From the cell containing the given text, extract its center point as (x, y) coordinate. 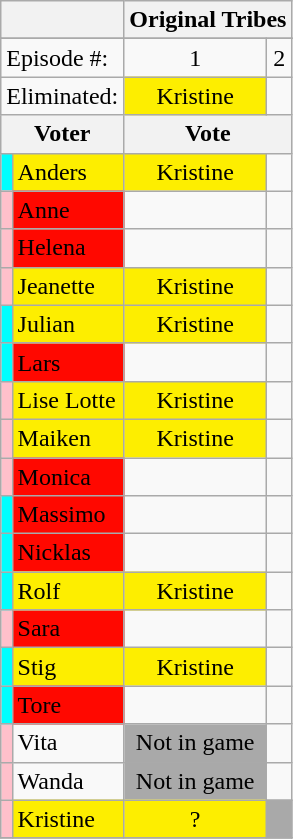
Lise Lotte (68, 400)
Wanda (68, 781)
Massimo (68, 515)
Helena (68, 248)
Jeanette (68, 286)
Anders (68, 172)
Voter (62, 134)
Rolf (68, 591)
Nicklas (68, 553)
2 (280, 58)
1 (196, 58)
Sara (68, 629)
Lars (68, 362)
Anne (68, 210)
Tore (68, 705)
? (196, 819)
Maiken (68, 438)
Eliminated: (62, 96)
Monica (68, 477)
Stig (68, 667)
Julian (68, 324)
Original Tribes (208, 20)
Vita (68, 743)
Episode #: (62, 58)
Vote (208, 134)
